Scan for the cell matching the given text and deliver its (x, y) coordinate at center. 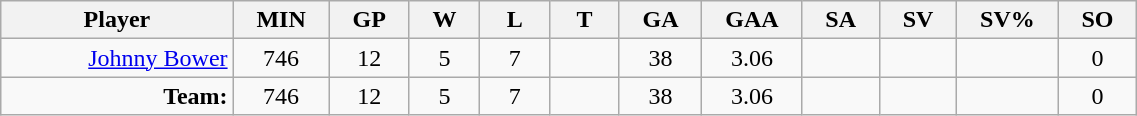
SV% (1008, 20)
SA (840, 20)
Team: (117, 96)
GP (369, 20)
Player (117, 20)
Johnny Bower (117, 58)
GAA (752, 20)
GA (660, 20)
SO (1098, 20)
W (444, 20)
SV (918, 20)
L (515, 20)
MIN (281, 20)
T (585, 20)
